For the text-containing cell, return its midpoint in (x, y) coordinate format. 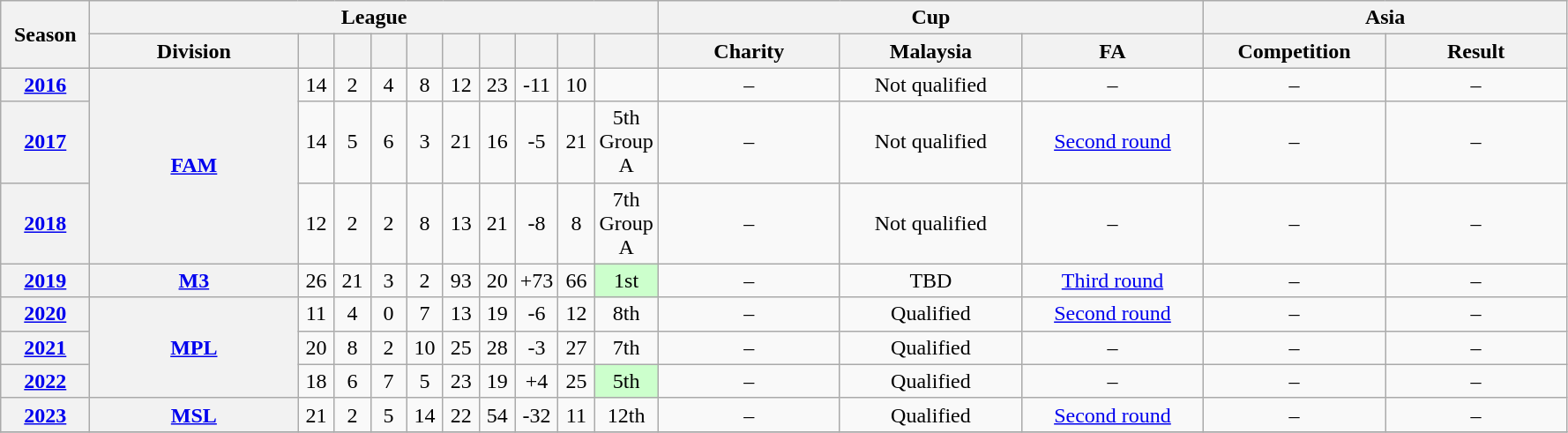
1st (626, 280)
16 (497, 142)
League (374, 18)
8th (626, 314)
12th (626, 414)
-32 (536, 414)
22 (460, 414)
-11 (536, 85)
2016 (46, 85)
5th Group A (626, 142)
MPL (194, 347)
Cup (930, 18)
7th Group A (626, 223)
FAM (194, 166)
+4 (536, 381)
26 (316, 280)
66 (577, 280)
-8 (536, 223)
2022 (46, 381)
FA (1112, 51)
2017 (46, 142)
2018 (46, 223)
+73 (536, 280)
27 (577, 347)
5th (626, 381)
7th (626, 347)
Third round (1112, 280)
2019 (46, 280)
-5 (536, 142)
Competition (1295, 51)
M3 (194, 280)
Result (1476, 51)
2020 (46, 314)
TBD (930, 280)
93 (460, 280)
28 (497, 347)
Season (46, 34)
18 (316, 381)
Malaysia (930, 51)
2021 (46, 347)
-3 (536, 347)
2023 (46, 414)
0 (388, 314)
Charity (749, 51)
MSL (194, 414)
Asia (1385, 18)
54 (497, 414)
Division (194, 51)
-6 (536, 314)
